Extract the (x, y) coordinate from the center of the cell holding the provided text.  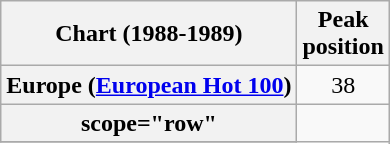
Chart (1988-1989) (149, 34)
scope="row" (149, 123)
38 (343, 85)
Peakposition (343, 34)
Europe (European Hot 100) (149, 85)
